Pinpoint the cell where the given text exists, returning its (x, y) midpoint coordinate. 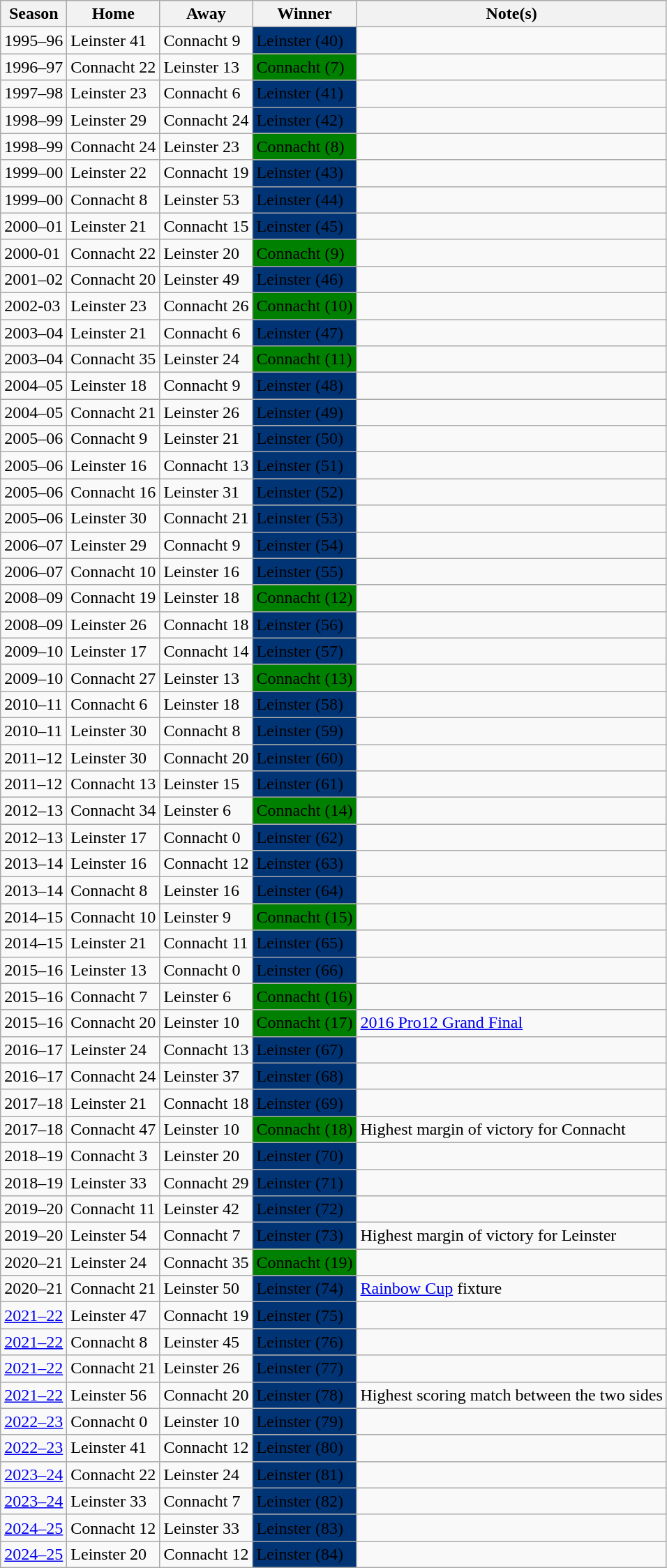
Leinster (50) (304, 439)
Leinster 54 (113, 1236)
2002-03 (33, 306)
Leinster (40) (304, 40)
Leinster (78) (304, 1395)
Connacht (17) (304, 1023)
Leinster 31 (207, 492)
Leinster 50 (207, 1289)
Leinster (84) (304, 1554)
1997–98 (33, 94)
Leinster (49) (304, 412)
Leinster 9 (207, 917)
Leinster (73) (304, 1236)
2016 Pro12 Grand Final (511, 1023)
Leinster (55) (304, 572)
Highest margin of victory for Leinster (511, 1236)
Leinster (53) (304, 518)
Leinster 47 (113, 1315)
Connacht 16 (113, 492)
Leinster (58) (304, 704)
Leinster (42) (304, 120)
Leinster (63) (304, 864)
Connacht (10) (304, 306)
Connacht (15) (304, 917)
Leinster (75) (304, 1315)
Leinster (41) (304, 94)
Leinster (51) (304, 465)
Leinster (76) (304, 1342)
Leinster (60) (304, 757)
Leinster 15 (207, 784)
Connacht (9) (304, 253)
Leinster (54) (304, 545)
Connacht (19) (304, 1262)
Connacht (18) (304, 1129)
Connacht (16) (304, 996)
Leinster (57) (304, 651)
Leinster (48) (304, 386)
Connacht 14 (207, 651)
Connacht (11) (304, 359)
Leinster (77) (304, 1368)
Leinster (80) (304, 1448)
Connacht 47 (113, 1129)
Connacht 15 (207, 226)
Leinster (74) (304, 1289)
Leinster 49 (207, 279)
Connacht 3 (113, 1156)
Leinster (43) (304, 173)
Leinster (71) (304, 1183)
Leinster (59) (304, 731)
Leinster (70) (304, 1156)
Leinster (72) (304, 1209)
Connacht 29 (207, 1183)
2001–02 (33, 279)
Leinster 45 (207, 1342)
Leinster (69) (304, 1103)
Leinster 22 (113, 173)
Leinster (45) (304, 226)
Leinster (68) (304, 1076)
Connacht 26 (207, 306)
Highest margin of victory for Connacht (511, 1129)
Connacht 27 (113, 678)
1995–96 (33, 40)
2000–01 (33, 226)
Leinster (67) (304, 1050)
Leinster 37 (207, 1076)
Winner (304, 14)
Leinster (81) (304, 1474)
Leinster 56 (113, 1395)
Connacht (14) (304, 811)
Leinster (44) (304, 200)
Connacht (8) (304, 147)
Leinster (46) (304, 279)
Connacht (7) (304, 67)
Leinster 42 (207, 1209)
Away (207, 14)
Leinster 53 (207, 200)
Leinster (79) (304, 1421)
Leinster (82) (304, 1501)
Season (33, 14)
Leinster (52) (304, 492)
Leinster (61) (304, 784)
Home (113, 14)
Connacht 34 (113, 811)
Leinster (66) (304, 970)
Leinster (64) (304, 890)
Note(s) (511, 14)
Leinster (62) (304, 837)
Leinster (83) (304, 1528)
Leinster (56) (304, 625)
Leinster (65) (304, 943)
Connacht (13) (304, 678)
Leinster (47) (304, 333)
1996–97 (33, 67)
Highest scoring match between the two sides (511, 1395)
Connacht (12) (304, 598)
Rainbow Cup fixture (511, 1289)
2000-01 (33, 253)
